Capture the cell that displays the provided text and extract its (x, y) central coordinate. 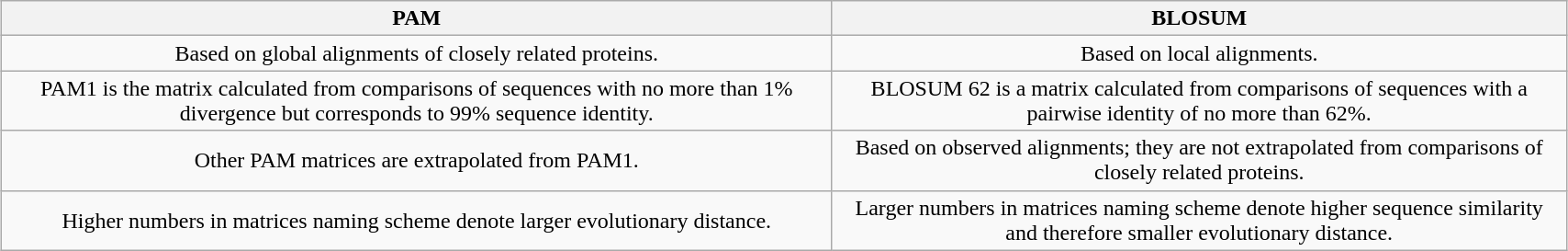
Based on local alignments. (1199, 53)
PAM (417, 18)
Other PAM matrices are extrapolated from PAM1. (417, 160)
PAM1 is the matrix calculated from comparisons of sequences with no more than 1% divergence but corresponds to 99% sequence identity. (417, 101)
Based on global alignments of closely related proteins. (417, 53)
Larger numbers in matrices naming scheme denote higher sequence similarity and therefore smaller evolutionary distance. (1199, 221)
Higher numbers in matrices naming scheme denote larger evolutionary distance. (417, 221)
BLOSUM 62 is a matrix calculated from comparisons of sequences with a pairwise identity of no more than 62%. (1199, 101)
BLOSUM (1199, 18)
Based on observed alignments; they are not extrapolated from comparisons of closely related proteins. (1199, 160)
